Determine the [x, y] coordinate at the center of the cell enclosing the given text.  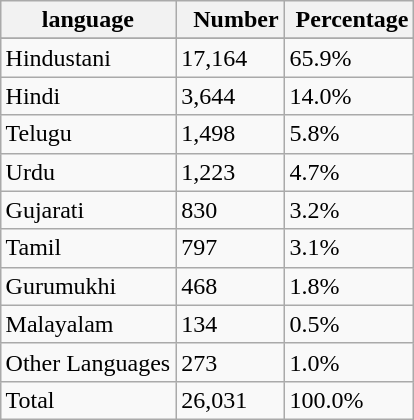
0.5% [349, 324]
830 [230, 210]
134 [230, 324]
100.0% [349, 400]
Total [88, 400]
Hindi [88, 96]
1,498 [230, 134]
1.0% [349, 362]
Urdu [88, 172]
1,223 [230, 172]
26,031 [230, 400]
1.8% [349, 286]
65.9% [349, 58]
17,164 [230, 58]
468 [230, 286]
Tamil [88, 248]
14.0% [349, 96]
5.8% [349, 134]
Malayalam [88, 324]
Hindustani [88, 58]
273 [230, 362]
language [88, 20]
Percentage [349, 20]
4.7% [349, 172]
Telugu [88, 134]
3,644 [230, 96]
Gurumukhi [88, 286]
3.1% [349, 248]
Other Languages [88, 362]
797 [230, 248]
Number [230, 20]
Gujarati [88, 210]
3.2% [349, 210]
